Provide the (x, y) coordinate of the cell's center where the given text is located.  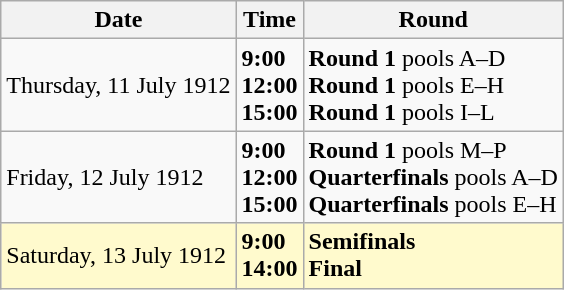
Saturday, 13 July 1912 (118, 256)
Thursday, 11 July 1912 (118, 85)
Friday, 12 July 1912 (118, 177)
Round 1 pools M–PQuarterfinals pools A–DQuarterfinals pools E–H (433, 177)
Time (270, 20)
Round 1 pools A–DRound 1 pools E–HRound 1 pools I–L (433, 85)
Round (433, 20)
9:0014:00 (270, 256)
Date (118, 20)
SemifinalsFinal (433, 256)
